From the cell containing the given text, extract its center point as (X, Y) coordinate. 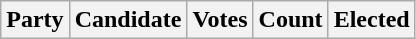
Votes (220, 20)
Count (290, 20)
Candidate (128, 20)
Party (35, 20)
Elected (372, 20)
